Detect which cell encompasses the target text, then output its [X, Y] center coordinate. 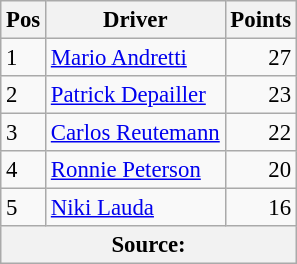
4 [24, 170]
3 [24, 133]
Points [260, 20]
27 [260, 58]
Source: [149, 245]
Carlos Reutemann [136, 133]
Ronnie Peterson [136, 170]
5 [24, 208]
1 [24, 58]
2 [24, 95]
Patrick Depailler [136, 95]
23 [260, 95]
16 [260, 208]
Pos [24, 20]
20 [260, 170]
Driver [136, 20]
Niki Lauda [136, 208]
Mario Andretti [136, 58]
22 [260, 133]
